Return (X, Y) of the center of cell containing provided text 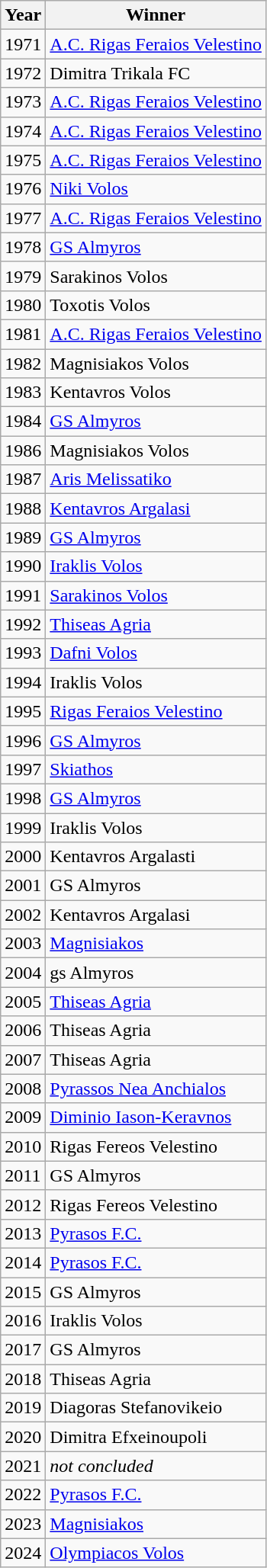
1980 (23, 305)
1976 (23, 189)
Diagoras Stefanovikeio (156, 1408)
2003 (23, 944)
1999 (23, 827)
1973 (23, 102)
1975 (23, 160)
2009 (23, 1117)
2012 (23, 1204)
Dafni Volos (156, 653)
1989 (23, 537)
2015 (23, 1292)
2008 (23, 1089)
2002 (23, 915)
2001 (23, 886)
1994 (23, 682)
1993 (23, 653)
2016 (23, 1321)
Kentavros Volos (156, 393)
1992 (23, 624)
1995 (23, 711)
2017 (23, 1350)
2007 (23, 1060)
2024 (23, 1553)
1996 (23, 740)
Kentavros Argalasti (156, 857)
2019 (23, 1408)
Olympiacos Volos (156, 1553)
not concluded (156, 1466)
1997 (23, 769)
1971 (23, 44)
2020 (23, 1437)
1974 (23, 131)
2011 (23, 1175)
Diminio Iason-Keravnos (156, 1117)
2018 (23, 1379)
2014 (23, 1262)
Year (23, 15)
Toxotis Volos (156, 305)
1991 (23, 595)
2010 (23, 1146)
Niki Volos (156, 189)
1987 (23, 479)
1986 (23, 451)
2006 (23, 1031)
2005 (23, 1002)
1981 (23, 334)
1979 (23, 276)
1982 (23, 364)
Skiathos (156, 769)
Dimitra Trikala FC (156, 73)
2004 (23, 973)
Winner (156, 15)
2022 (23, 1495)
Rigas Feraios Velestino (156, 711)
1984 (23, 422)
1977 (23, 218)
2000 (23, 857)
Dimitra Efxeinoupoli (156, 1437)
gs Almyros (156, 973)
2023 (23, 1524)
1978 (23, 247)
Aris Melissatiko (156, 479)
1998 (23, 798)
2021 (23, 1466)
1983 (23, 393)
1990 (23, 566)
Pyrassos Nea Anchialos (156, 1089)
1972 (23, 73)
2013 (23, 1233)
1988 (23, 508)
